Search for the cell housing the specified text and yield its [x, y] center coordinate. 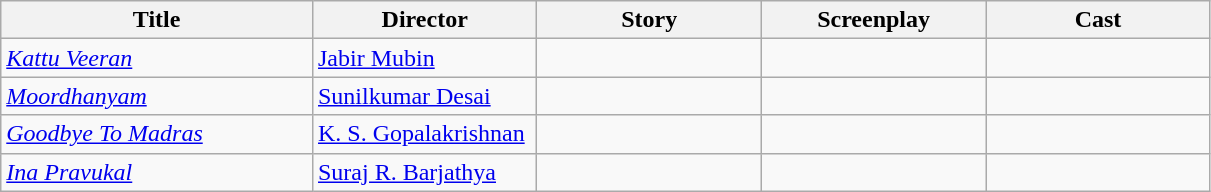
Director [424, 20]
Goodbye To Madras [157, 134]
K. S. Gopalakrishnan [424, 134]
Ina Pravukal [157, 172]
Title [157, 20]
Sunilkumar Desai [424, 96]
Moordhanyam [157, 96]
Kattu Veeran [157, 58]
Cast [1098, 20]
Story [649, 20]
Suraj R. Barjathya [424, 172]
Screenplay [873, 20]
Jabir Mubin [424, 58]
